Scan for the cell matching the given text and deliver its (X, Y) coordinate at center. 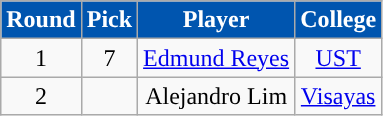
Round (41, 20)
7 (109, 58)
Player (216, 20)
College (338, 20)
UST (338, 58)
2 (41, 96)
1 (41, 58)
Edmund Reyes (216, 58)
Alejandro Lim (216, 96)
Pick (109, 20)
Visayas (338, 96)
